Determine the (X, Y) coordinate at the center of the cell enclosing the given text.  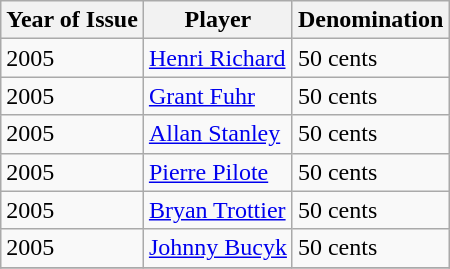
Denomination (370, 20)
Grant Fuhr (218, 96)
Pierre Pilote (218, 172)
Player (218, 20)
Henri Richard (218, 58)
Johnny Bucyk (218, 248)
Allan Stanley (218, 134)
Year of Issue (72, 20)
Bryan Trottier (218, 210)
